Pinpoint the cell where the given text exists, returning its [X, Y] midpoint coordinate. 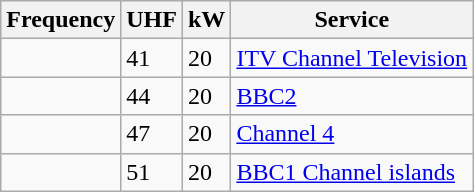
kW [206, 20]
BBC1 Channel islands [352, 172]
ITV Channel Television [352, 58]
44 [152, 96]
Channel 4 [352, 134]
47 [152, 134]
UHF [152, 20]
Service [352, 20]
41 [152, 58]
Frequency [61, 20]
BBC2 [352, 96]
51 [152, 172]
